Identify which cell holds the provided text, then report its [X, Y] central coordinate. 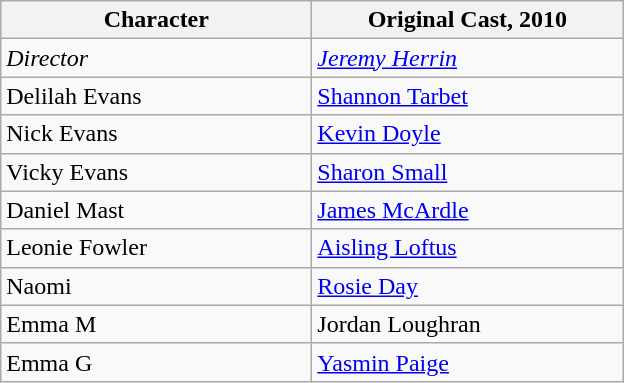
Naomi [156, 286]
Original Cast, 2010 [468, 20]
Kevin Doyle [468, 134]
Delilah Evans [156, 96]
Leonie Fowler [156, 248]
Sharon Small [468, 172]
Yasmin Paige [468, 362]
Vicky Evans [156, 172]
Shannon Tarbet [468, 96]
Aisling Loftus [468, 248]
Emma G [156, 362]
Nick Evans [156, 134]
Jeremy Herrin [468, 58]
James McArdle [468, 210]
Rosie Day [468, 286]
Emma M [156, 324]
Character [156, 20]
Director [156, 58]
Jordan Loughran [468, 324]
Daniel Mast [156, 210]
